Identify which cell holds the provided text, then report its (X, Y) central coordinate. 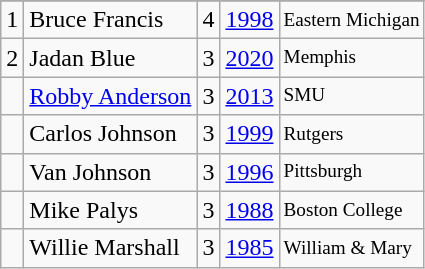
Van Johnson (110, 172)
2020 (250, 58)
Memphis (352, 58)
4 (208, 20)
2 (12, 58)
1985 (250, 248)
Eastern Michigan (352, 20)
SMU (352, 96)
Carlos Johnson (110, 134)
Bruce Francis (110, 20)
1996 (250, 172)
William & Mary (352, 248)
Robby Anderson (110, 96)
1988 (250, 210)
1998 (250, 20)
Willie Marshall (110, 248)
Rutgers (352, 134)
2013 (250, 96)
Jadan Blue (110, 58)
Pittsburgh (352, 172)
1999 (250, 134)
Boston College (352, 210)
Mike Palys (110, 210)
1 (12, 20)
